Output the [x, y] coordinate of the center of the cell containing the given text.  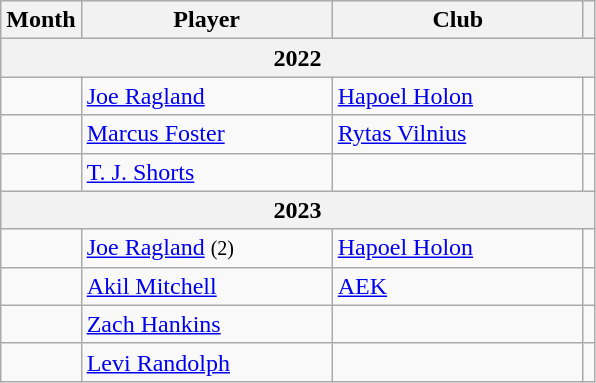
Joe Ragland [206, 96]
Akil Mitchell [206, 286]
T. J. Shorts [206, 172]
Month [41, 20]
Marcus Foster [206, 134]
2022 [298, 58]
Club [458, 20]
Levi Randolph [206, 362]
Joe Ragland (2) [206, 248]
AEK [458, 286]
2023 [298, 210]
Rytas Vilnius [458, 134]
Zach Hankins [206, 324]
Player [206, 20]
